Provide the (X, Y) coordinate of the cell's center where the given text is located.  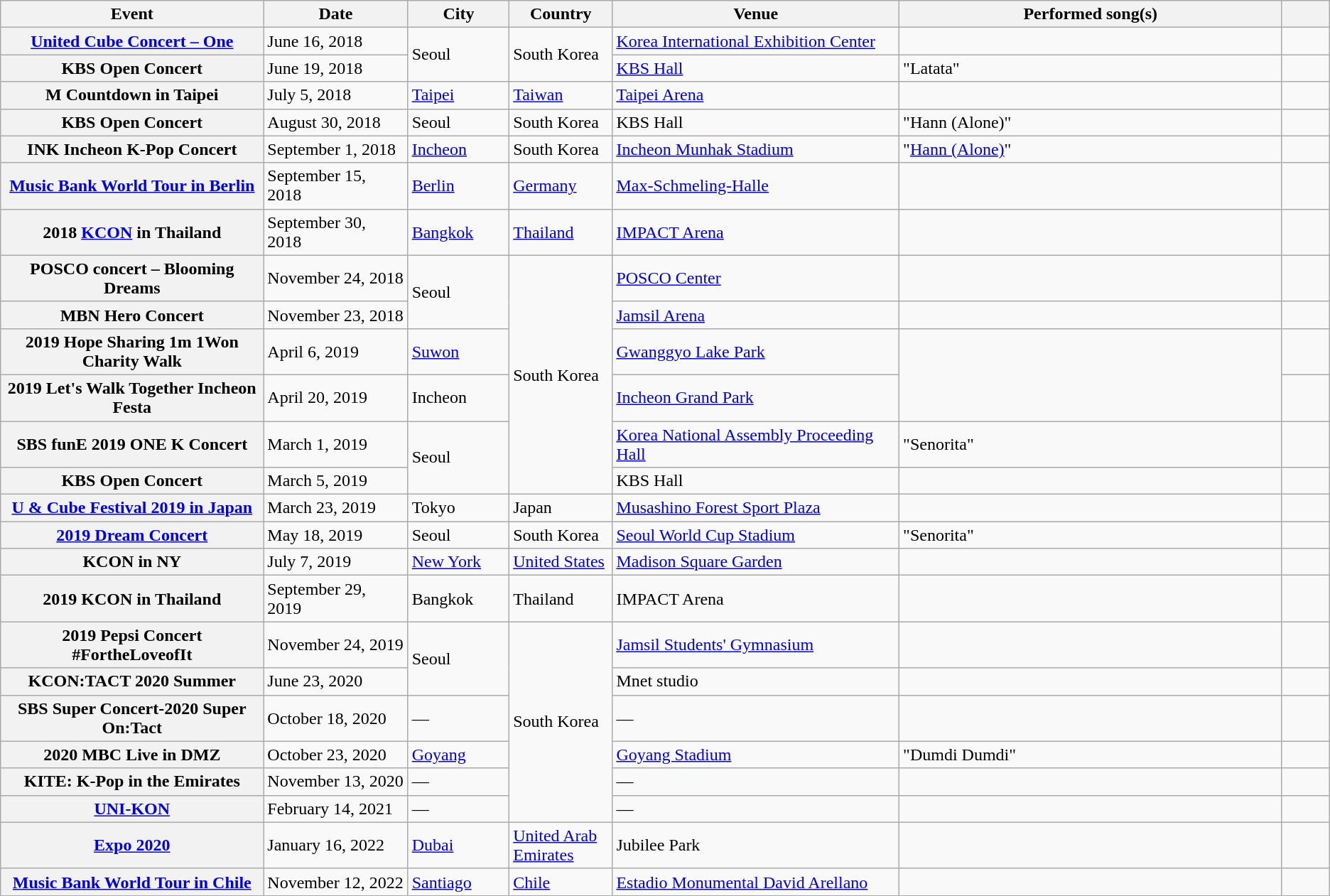
November 24, 2019 (335, 645)
Estadio Monumental David Arellano (756, 882)
Incheon Grand Park (756, 398)
Tokyo (459, 508)
Venue (756, 14)
June 16, 2018 (335, 41)
June 19, 2018 (335, 68)
October 18, 2020 (335, 718)
April 6, 2019 (335, 351)
November 24, 2018 (335, 279)
Santiago (459, 882)
Music Bank World Tour in Berlin (132, 186)
Incheon Munhak Stadium (756, 149)
KCON:TACT 2020 Summer (132, 681)
Korea National Assembly Proceeding Hall (756, 443)
Suwon (459, 351)
Goyang (459, 755)
Taipei Arena (756, 95)
Germany (561, 186)
Taipei (459, 95)
2019 KCON in Thailand (132, 598)
November 23, 2018 (335, 315)
March 1, 2019 (335, 443)
Jamsil Arena (756, 315)
2019 Hope Sharing 1m 1Won Charity Walk (132, 351)
"Dumdi Dumdi" (1091, 755)
Musashino Forest Sport Plaza (756, 508)
March 5, 2019 (335, 481)
July 7, 2019 (335, 562)
KITE: K-Pop in the Emirates (132, 782)
September 1, 2018 (335, 149)
November 12, 2022 (335, 882)
KCON in NY (132, 562)
Japan (561, 508)
Chile (561, 882)
August 30, 2018 (335, 122)
Berlin (459, 186)
United Cube Concert – One (132, 41)
Madison Square Garden (756, 562)
New York (459, 562)
January 16, 2022 (335, 846)
2020 MBC Live in DMZ (132, 755)
Event (132, 14)
September 29, 2019 (335, 598)
"Latata" (1091, 68)
September 30, 2018 (335, 232)
Seoul World Cup Stadium (756, 535)
November 13, 2020 (335, 782)
Gwanggyo Lake Park (756, 351)
Korea International Exhibition Center (756, 41)
Country (561, 14)
2018 KCON in Thailand (132, 232)
SBS Super Concert-2020 Super On:Tact (132, 718)
June 23, 2020 (335, 681)
Date (335, 14)
October 23, 2020 (335, 755)
INK Incheon K-Pop Concert (132, 149)
UNI-KON (132, 809)
September 15, 2018 (335, 186)
April 20, 2019 (335, 398)
Dubai (459, 846)
2019 Let's Walk Together Incheon Festa (132, 398)
Music Bank World Tour in Chile (132, 882)
United Arab Emirates (561, 846)
Performed song(s) (1091, 14)
February 14, 2021 (335, 809)
POSCO concert – Blooming Dreams (132, 279)
Jubilee Park (756, 846)
March 23, 2019 (335, 508)
2019 Pepsi Concert #FortheLoveofIt (132, 645)
Mnet studio (756, 681)
POSCO Center (756, 279)
Jamsil Students' Gymnasium (756, 645)
U & Cube Festival 2019 in Japan (132, 508)
City (459, 14)
M Countdown in Taipei (132, 95)
Max-Schmeling-Halle (756, 186)
July 5, 2018 (335, 95)
SBS funE 2019 ONE K Concert (132, 443)
May 18, 2019 (335, 535)
2019 Dream Concert (132, 535)
United States (561, 562)
Taiwan (561, 95)
Expo 2020 (132, 846)
Goyang Stadium (756, 755)
MBN Hero Concert (132, 315)
